Provide the [x, y] coordinate of the cell's center where the given text is located.  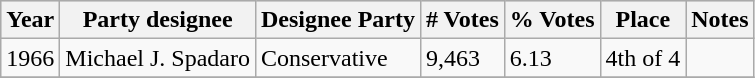
Place [643, 20]
Year [30, 20]
6.13 [552, 58]
9,463 [463, 58]
Notes [720, 20]
Designee Party [338, 20]
Michael J. Spadaro [158, 58]
4th of 4 [643, 58]
% Votes [552, 20]
Party designee [158, 20]
1966 [30, 58]
# Votes [463, 20]
Conservative [338, 58]
